From the cell containing the given text, extract its center point as [X, Y] coordinate. 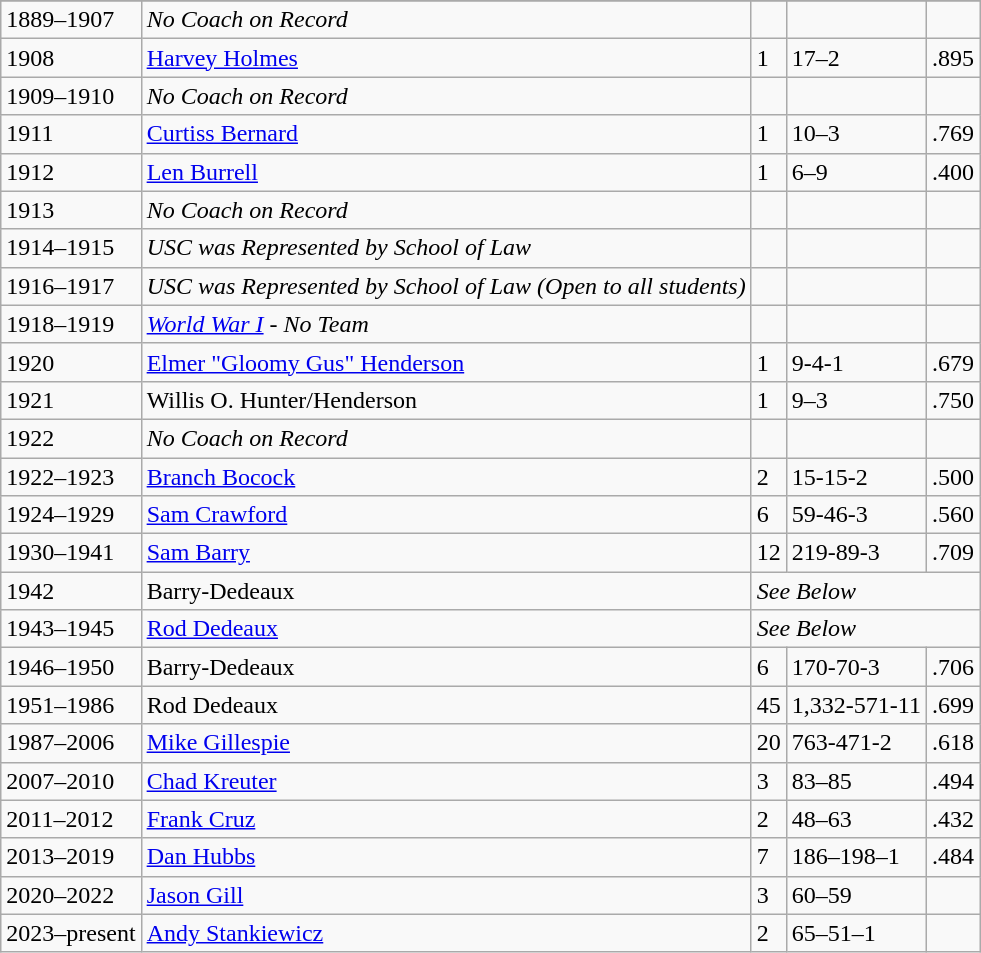
1912 [71, 172]
.432 [952, 819]
.500 [952, 477]
9–3 [856, 400]
1916–1917 [71, 286]
15-15-2 [856, 477]
2020–2022 [71, 895]
.618 [952, 743]
.895 [952, 58]
Len Burrell [446, 172]
Andy Stankiewicz [446, 933]
USC was Represented by School of Law [446, 248]
1889–1907 [71, 20]
Sam Crawford [446, 515]
59-46-3 [856, 515]
Frank Cruz [446, 819]
1913 [71, 210]
1911 [71, 134]
1921 [71, 400]
10–3 [856, 134]
World War I - No Team [446, 324]
1930–1941 [71, 553]
1924–1929 [71, 515]
83–85 [856, 781]
1943–1945 [71, 629]
12 [768, 553]
Curtiss Bernard [446, 134]
Sam Barry [446, 553]
186–198–1 [856, 857]
Elmer "Gloomy Gus" Henderson [446, 362]
.706 [952, 667]
20 [768, 743]
7 [768, 857]
.679 [952, 362]
1951–1986 [71, 705]
Dan Hubbs [446, 857]
Mike Gillespie [446, 743]
60–59 [856, 895]
1942 [71, 591]
2023–present [71, 933]
.699 [952, 705]
1987–2006 [71, 743]
2007–2010 [71, 781]
65–51–1 [856, 933]
.709 [952, 553]
.769 [952, 134]
1909–1910 [71, 96]
Chad Kreuter [446, 781]
1922–1923 [71, 477]
1946–1950 [71, 667]
219-89-3 [856, 553]
763-471-2 [856, 743]
2011–2012 [71, 819]
.750 [952, 400]
.484 [952, 857]
Jason Gill [446, 895]
USC was Represented by School of Law (Open to all students) [446, 286]
9-4-1 [856, 362]
1,332-571-11 [856, 705]
170-70-3 [856, 667]
.560 [952, 515]
.494 [952, 781]
Harvey Holmes [446, 58]
1922 [71, 438]
6–9 [856, 172]
1914–1915 [71, 248]
1908 [71, 58]
Willis O. Hunter/Henderson [446, 400]
.400 [952, 172]
1920 [71, 362]
2013–2019 [71, 857]
Branch Bocock [446, 477]
45 [768, 705]
1918–1919 [71, 324]
48–63 [856, 819]
17–2 [856, 58]
